Determine the [x, y] coordinate at the center of the cell enclosing the given text.  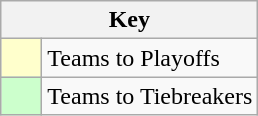
Teams to Tiebreakers [150, 96]
Teams to Playoffs [150, 58]
Key [130, 20]
